Capture the cell that displays the provided text and extract its [x, y] central coordinate. 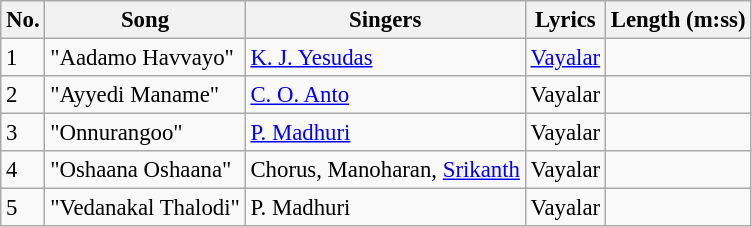
No. [23, 20]
1 [23, 58]
"Vedanakal Thalodi" [145, 208]
"Oshaana Oshaana" [145, 170]
C. O. Anto [385, 95]
2 [23, 95]
5 [23, 208]
"Ayyedi Maname" [145, 95]
K. J. Yesudas [385, 58]
4 [23, 170]
Singers [385, 20]
Lyrics [565, 20]
Song [145, 20]
"Onnurangoo" [145, 133]
Chorus, Manoharan, Srikanth [385, 170]
"Aadamo Havvayo" [145, 58]
Length (m:ss) [678, 20]
3 [23, 133]
